Output the (x, y) coordinate of the center of the cell containing the given text.  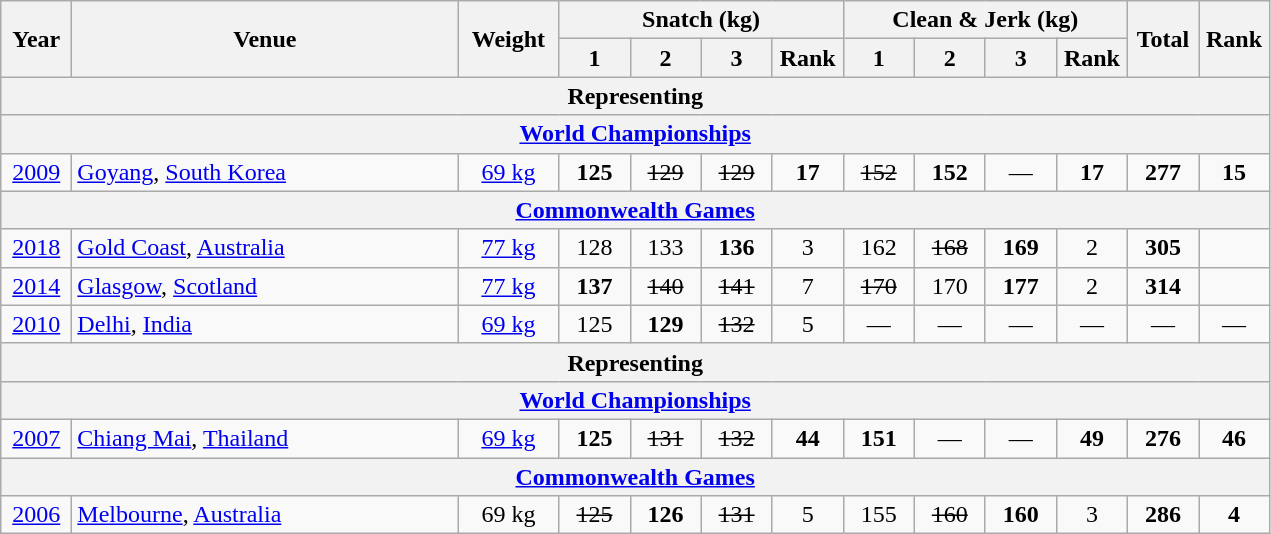
169 (1020, 248)
Snatch (kg) (701, 20)
276 (1162, 438)
136 (736, 248)
15 (1234, 172)
141 (736, 286)
151 (878, 438)
314 (1162, 286)
2010 (36, 324)
Goyang, South Korea (265, 172)
2009 (36, 172)
Melbourne, Australia (265, 515)
177 (1020, 286)
128 (594, 248)
155 (878, 515)
46 (1234, 438)
Gold Coast, Australia (265, 248)
2007 (36, 438)
2018 (36, 248)
44 (808, 438)
7 (808, 286)
2014 (36, 286)
Total (1162, 39)
162 (878, 248)
Glasgow, Scotland (265, 286)
Clean & Jerk (kg) (985, 20)
133 (666, 248)
126 (666, 515)
140 (666, 286)
305 (1162, 248)
Weight (508, 39)
2006 (36, 515)
137 (594, 286)
277 (1162, 172)
4 (1234, 515)
Delhi, India (265, 324)
168 (950, 248)
49 (1092, 438)
Chiang Mai, Thailand (265, 438)
Venue (265, 39)
Year (36, 39)
286 (1162, 515)
